Find where the given text appears and provide that cell's center as (X, Y) coordinate. 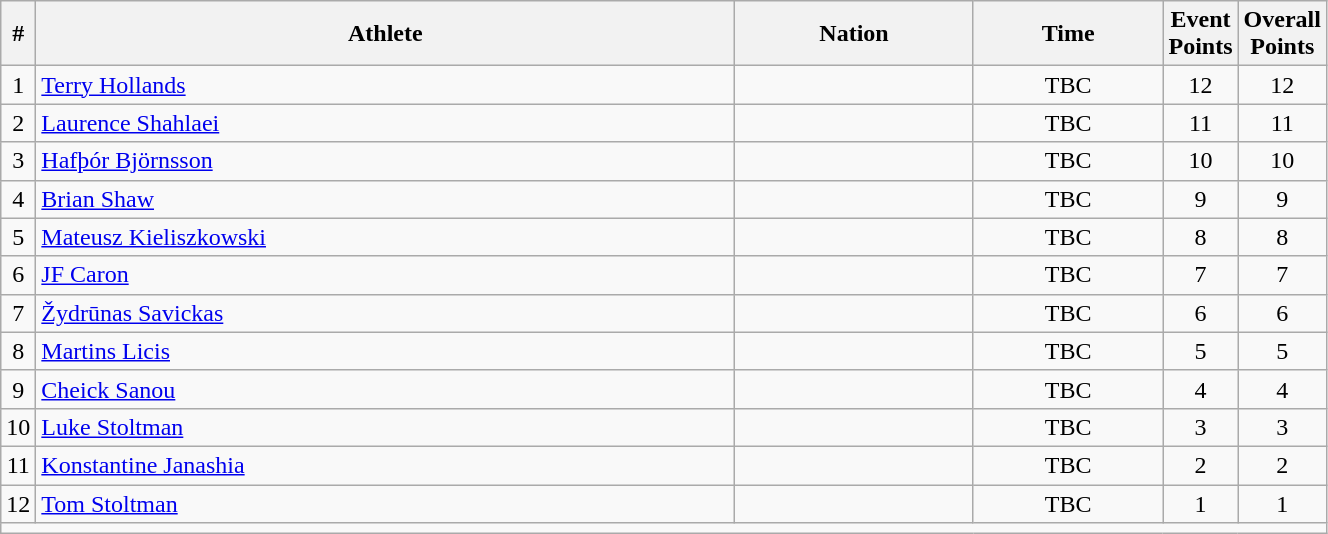
Luke Stoltman (386, 427)
Event Points (1200, 34)
Athlete (386, 34)
Konstantine Janashia (386, 465)
Laurence Shahlaei (386, 123)
Cheick Sanou (386, 389)
JF Caron (386, 275)
Time (1068, 34)
Overall Points (1282, 34)
Mateusz Kieliszkowski (386, 237)
Hafþór Björnsson (386, 161)
Martins Licis (386, 351)
Tom Stoltman (386, 503)
Terry Hollands (386, 85)
# (18, 34)
Brian Shaw (386, 199)
Žydrūnas Savickas (386, 313)
Nation (854, 34)
